Detect which cell encompasses the target text, then output its (x, y) center coordinate. 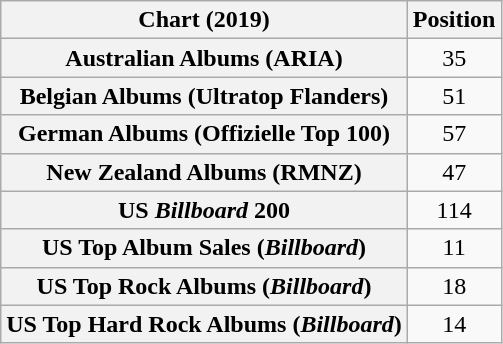
Position (454, 20)
New Zealand Albums (RMNZ) (204, 172)
US Billboard 200 (204, 210)
11 (454, 248)
Australian Albums (ARIA) (204, 58)
German Albums (Offizielle Top 100) (204, 134)
114 (454, 210)
47 (454, 172)
US Top Hard Rock Albums (Billboard) (204, 324)
Belgian Albums (Ultratop Flanders) (204, 96)
18 (454, 286)
57 (454, 134)
US Top Album Sales (Billboard) (204, 248)
US Top Rock Albums (Billboard) (204, 286)
51 (454, 96)
Chart (2019) (204, 20)
35 (454, 58)
14 (454, 324)
